For the text-containing cell, return its midpoint in (x, y) coordinate format. 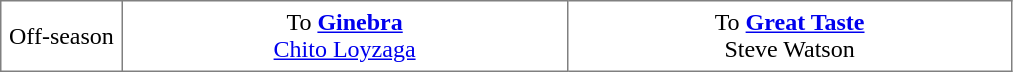
To GinebraChito Loyzaga (344, 36)
To Great TasteSteve Watson (790, 36)
Off-season (62, 36)
